Return (X, Y) of the center of cell containing provided text 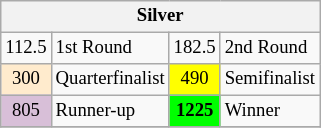
1225 (194, 112)
112.5 (26, 48)
Quarterfinalist (110, 80)
Silver (160, 16)
300 (26, 80)
2nd Round (270, 48)
490 (194, 80)
1st Round (110, 48)
805 (26, 112)
Runner-up (110, 112)
Semifinalist (270, 80)
182.5 (194, 48)
Winner (270, 112)
